Capture the cell that displays the provided text and extract its [x, y] central coordinate. 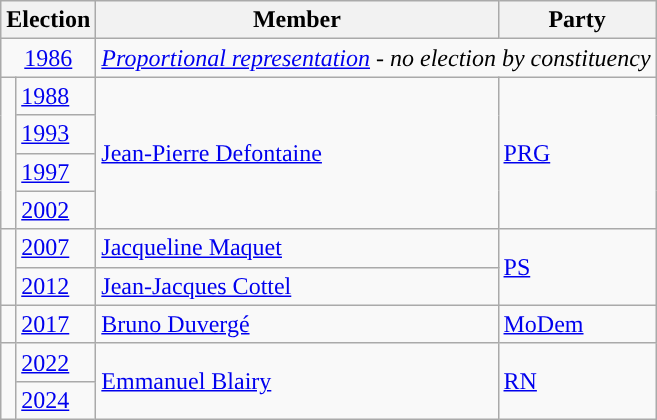
Jean-Pierre Defontaine [297, 153]
2007 [56, 248]
1988 [56, 96]
MoDem [577, 324]
2017 [56, 324]
2024 [56, 400]
Member [297, 20]
2022 [56, 362]
1997 [56, 172]
Party [577, 20]
Election [48, 20]
2002 [56, 210]
Bruno Duvergé [297, 324]
2012 [56, 286]
1993 [56, 134]
PRG [577, 153]
RN [577, 381]
Jacqueline Maquet [297, 248]
PS [577, 267]
Proportional representation - no election by constituency [376, 58]
Emmanuel Blairy [297, 381]
Jean-Jacques Cottel [297, 286]
1986 [48, 58]
